For the text-containing cell, return its midpoint in [x, y] coordinate format. 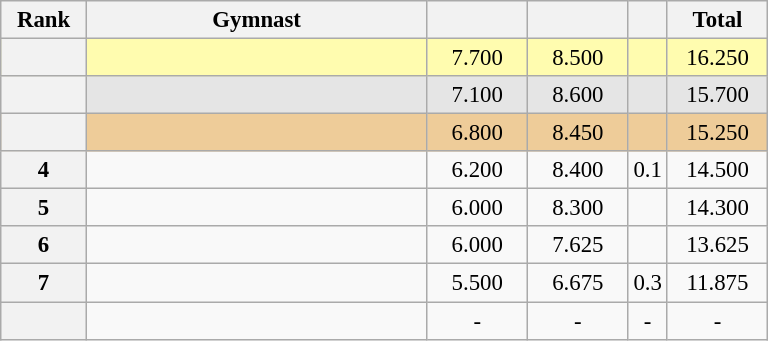
13.625 [718, 245]
7.100 [478, 95]
6.675 [578, 283]
0.1 [648, 170]
7.700 [478, 58]
8.500 [578, 58]
15.250 [718, 133]
5 [44, 208]
Rank [44, 20]
7 [44, 283]
4 [44, 170]
6.200 [478, 170]
0.3 [648, 283]
14.300 [718, 208]
6.800 [478, 133]
Total [718, 20]
8.600 [578, 95]
8.400 [578, 170]
16.250 [718, 58]
6 [44, 245]
8.450 [578, 133]
11.875 [718, 283]
Gymnast [256, 20]
7.625 [578, 245]
14.500 [718, 170]
8.300 [578, 208]
5.500 [478, 283]
15.700 [718, 95]
